Determine the (x, y) coordinate at the center of the cell enclosing the given text.  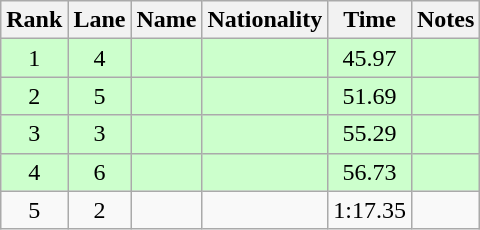
45.97 (370, 58)
6 (100, 172)
Rank (34, 20)
55.29 (370, 134)
Nationality (265, 20)
Notes (445, 20)
1 (34, 58)
Time (370, 20)
56.73 (370, 172)
Lane (100, 20)
1:17.35 (370, 210)
Name (166, 20)
51.69 (370, 96)
